Capture the cell that displays the provided text and extract its [X, Y] central coordinate. 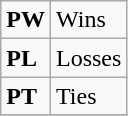
PT [26, 96]
PL [26, 58]
PW [26, 20]
Ties [88, 96]
Losses [88, 58]
Wins [88, 20]
